Pinpoint the cell where the given text exists, returning its (X, Y) midpoint coordinate. 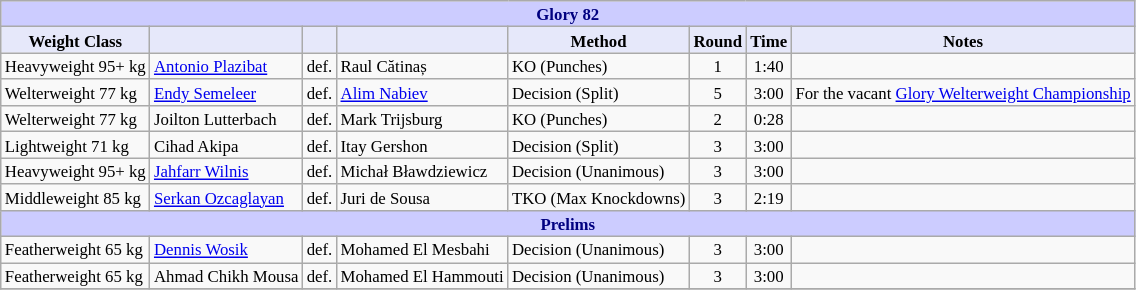
Serkan Ozcaglayan (226, 197)
Itay Gershon (422, 145)
Antonio Plazibat (226, 66)
Dennis Wosik (226, 250)
Mohamed El Hammouti (422, 276)
Middleweight 85 kg (76, 197)
Time (768, 40)
2 (718, 119)
Raul Cătinaș (422, 66)
Mark Trijsburg (422, 119)
5 (718, 93)
Endy Semeleer (226, 93)
Ahmad Chikh Mousa (226, 276)
Round (718, 40)
For the vacant Glory Welterweight Championship (963, 93)
Notes (963, 40)
Mohamed El Mesbahi (422, 250)
1 (718, 66)
Cihad Akipa (226, 145)
TKO (Max Knockdowns) (599, 197)
Method (599, 40)
Juri de Sousa (422, 197)
0:28 (768, 119)
Glory 82 (568, 14)
2:19 (768, 197)
Lightweight 71 kg (76, 145)
Michał Bławdziewicz (422, 171)
Jahfarr Wilnis (226, 171)
Alim Nabiev (422, 93)
Joilton Lutterbach (226, 119)
1:40 (768, 66)
Weight Class (76, 40)
Prelims (568, 224)
